Identify which cell holds the provided text, then report its [X, Y] central coordinate. 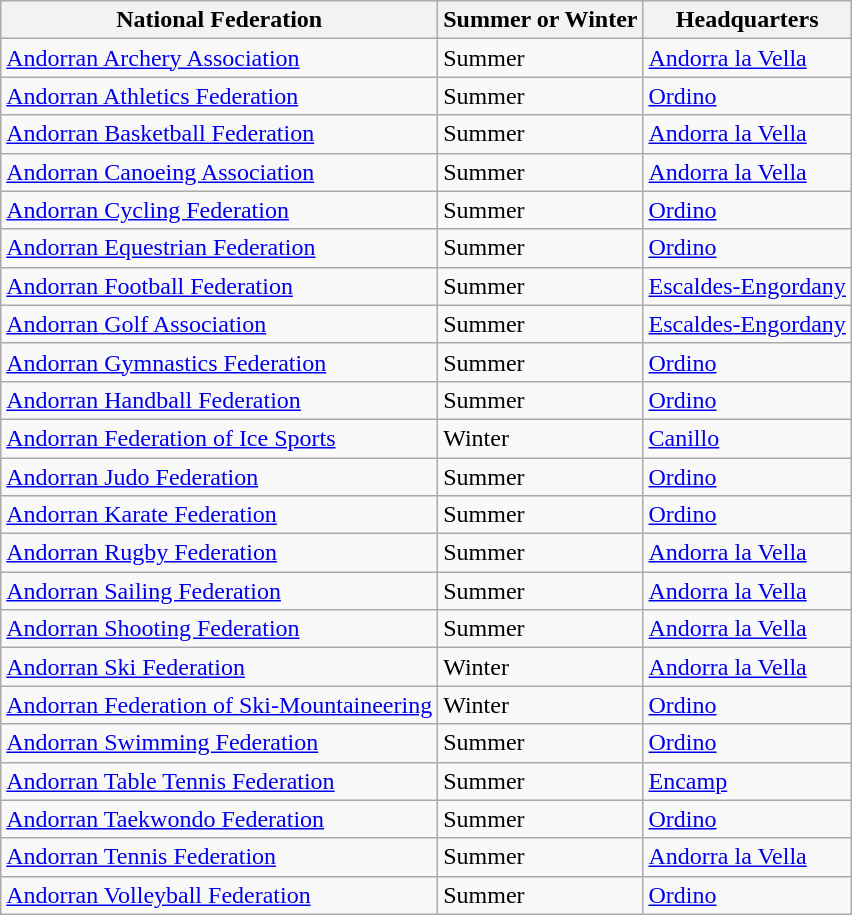
Andorran Karate Federation [220, 515]
Andorran Basketball Federation [220, 134]
Andorran Taekwondo Federation [220, 819]
Andorran Gymnastics Federation [220, 362]
Andorran Volleyball Federation [220, 895]
Encamp [747, 781]
Andorran Federation of Ice Sports [220, 438]
Andorran Judo Federation [220, 477]
Andorran Canoeing Association [220, 172]
Andorran Football Federation [220, 286]
National Federation [220, 20]
Andorran Tennis Federation [220, 857]
Andorran Archery Association [220, 58]
Canillo [747, 438]
Andorran Equestrian Federation [220, 248]
Andorran Cycling Federation [220, 210]
Andorran Rugby Federation [220, 553]
Andorran Golf Association [220, 324]
Andorran Table Tennis Federation [220, 781]
Andorran Ski Federation [220, 667]
Andorran Shooting Federation [220, 629]
Andorran Athletics Federation [220, 96]
Andorran Sailing Federation [220, 591]
Summer or Winter [540, 20]
Andorran Swimming Federation [220, 743]
Headquarters [747, 20]
Andorran Federation of Ski-Mountaineering [220, 705]
Andorran Handball Federation [220, 400]
